Find where the given text appears and provide that cell's center as [x, y] coordinate. 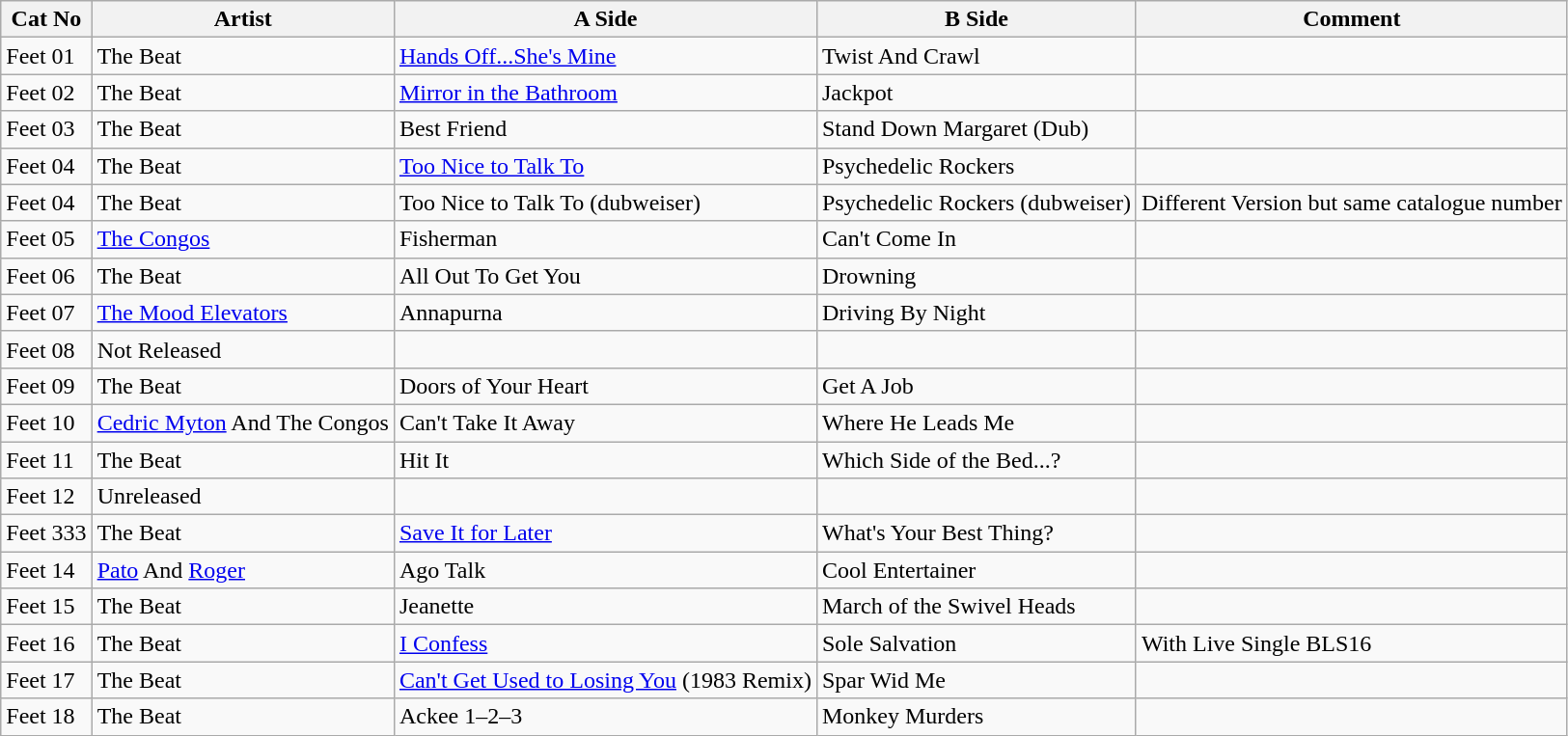
Can't Get Used to Losing You (1983 Remix) [605, 680]
Can't Take It Away [605, 423]
Ago Talk [605, 570]
Cool Entertainer [977, 570]
Feet 05 [46, 239]
Hands Off...She's Mine [605, 56]
Twist And Crawl [977, 56]
Save It for Later [605, 533]
Doors of Your Heart [605, 386]
Feet 16 [46, 643]
Feet 17 [46, 680]
Unreleased [243, 497]
Monkey Murders [977, 717]
Drowning [977, 276]
What's Your Best Thing? [977, 533]
Feet 11 [46, 460]
Cat No [46, 19]
Comment [1351, 19]
Best Friend [605, 129]
Feet 03 [46, 129]
Not Released [243, 349]
Ackee 1–2–3 [605, 717]
Too Nice to Talk To (dubweiser) [605, 203]
Cedric Myton And The Congos [243, 423]
Feet 01 [46, 56]
Jeanette [605, 607]
Feet 18 [46, 717]
Annapurna [605, 313]
Feet 333 [46, 533]
Feet 10 [46, 423]
Mirror in the Bathroom [605, 93]
Feet 02 [46, 93]
Feet 12 [46, 497]
Pato And Roger [243, 570]
Spar Wid Me [977, 680]
Jackpot [977, 93]
I Confess [605, 643]
Driving By Night [977, 313]
Feet 06 [46, 276]
March of the Swivel Heads [977, 607]
Feet 07 [46, 313]
All Out To Get You [605, 276]
Which Side of the Bed...? [977, 460]
Feet 15 [46, 607]
B Side [977, 19]
Psychedelic Rockers (dubweiser) [977, 203]
Feet 14 [46, 570]
Too Nice to Talk To [605, 166]
Stand Down Margaret (Dub) [977, 129]
Hit It [605, 460]
The Mood Elevators [243, 313]
Feet 08 [46, 349]
Can't Come In [977, 239]
Psychedelic Rockers [977, 166]
Different Version but same catalogue number [1351, 203]
Fisherman [605, 239]
The Congos [243, 239]
Artist [243, 19]
Feet 09 [46, 386]
Where He Leads Me [977, 423]
Sole Salvation [977, 643]
Get A Job [977, 386]
A Side [605, 19]
With Live Single BLS16 [1351, 643]
